Scan for the cell matching the given text and deliver its (x, y) coordinate at center. 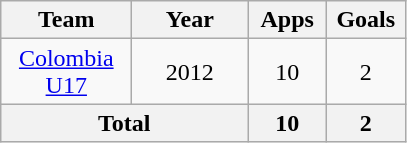
Goals (366, 20)
Team (66, 20)
Colombia U17 (66, 72)
2012 (190, 72)
Apps (288, 20)
Year (190, 20)
Total (124, 123)
